Provide the [x, y] coordinate of the cell's center where the given text is located.  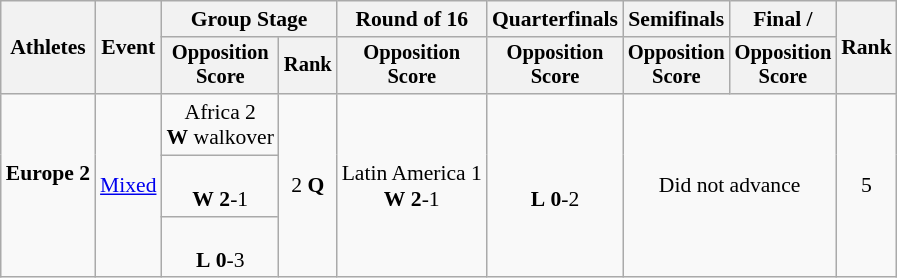
Latin America 1W 2-1 [412, 186]
Did not advance [730, 186]
Africa 2W walkover [220, 124]
Event [128, 48]
Mixed [128, 186]
Group Stage [250, 19]
L 0-3 [220, 248]
Final / [784, 19]
5 [866, 186]
W 2-1 [220, 186]
Quarterfinals [555, 19]
Semifinals [676, 19]
2 Q [308, 186]
Round of 16 [412, 19]
Athletes [48, 48]
Europe 2 [48, 186]
L 0-2 [555, 186]
